Capture the cell that displays the provided text and extract its (X, Y) central coordinate. 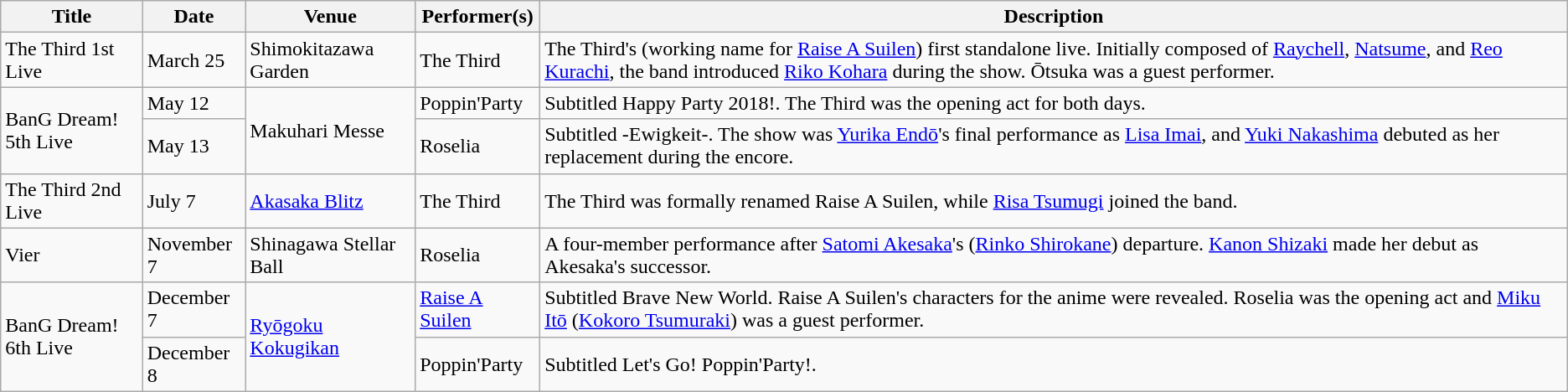
Makuhari Messe (330, 131)
May 12 (194, 103)
Description (1054, 17)
July 7 (194, 201)
Raise A Suilen (477, 310)
The Third 2nd Live (72, 201)
BanG Dream! 6th Live (72, 337)
November 7 (194, 255)
The Third 1st Live (72, 60)
Akasaka Blitz (330, 201)
Shinagawa Stellar Ball (330, 255)
Title (72, 17)
Venue (330, 17)
Shimokitazawa Garden (330, 60)
Performer(s) (477, 17)
May 13 (194, 146)
Subtitled Let's Go! Poppin'Party!. (1054, 364)
March 25 (194, 60)
December 8 (194, 364)
Ryōgoku Kokugikan (330, 337)
Date (194, 17)
December 7 (194, 310)
The Third was formally renamed Raise A Suilen, while Risa Tsumugi joined the band. (1054, 201)
Subtitled -Ewigkeit-. The show was Yurika Endō's final performance as Lisa Imai, and Yuki Nakashima debuted as her replacement during the encore. (1054, 146)
Vier (72, 255)
A four-member performance after Satomi Akesaka's (Rinko Shirokane) departure. Kanon Shizaki made her debut as Akesaka's successor. (1054, 255)
BanG Dream! 5th Live (72, 131)
Subtitled Happy Party 2018!. The Third was the opening act for both days. (1054, 103)
